Extract the (x, y) coordinate from the center of the cell holding the provided text.  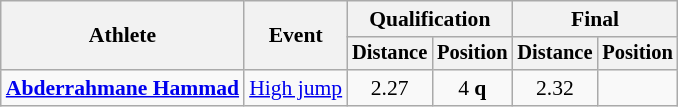
Final (594, 19)
Abderrahmane Hammad (122, 88)
4 q (472, 88)
Athlete (122, 36)
Event (296, 36)
2.32 (554, 88)
Qualification (430, 19)
High jump (296, 88)
2.27 (390, 88)
